Locate the cell with the specified text and output its (X, Y) center coordinate. 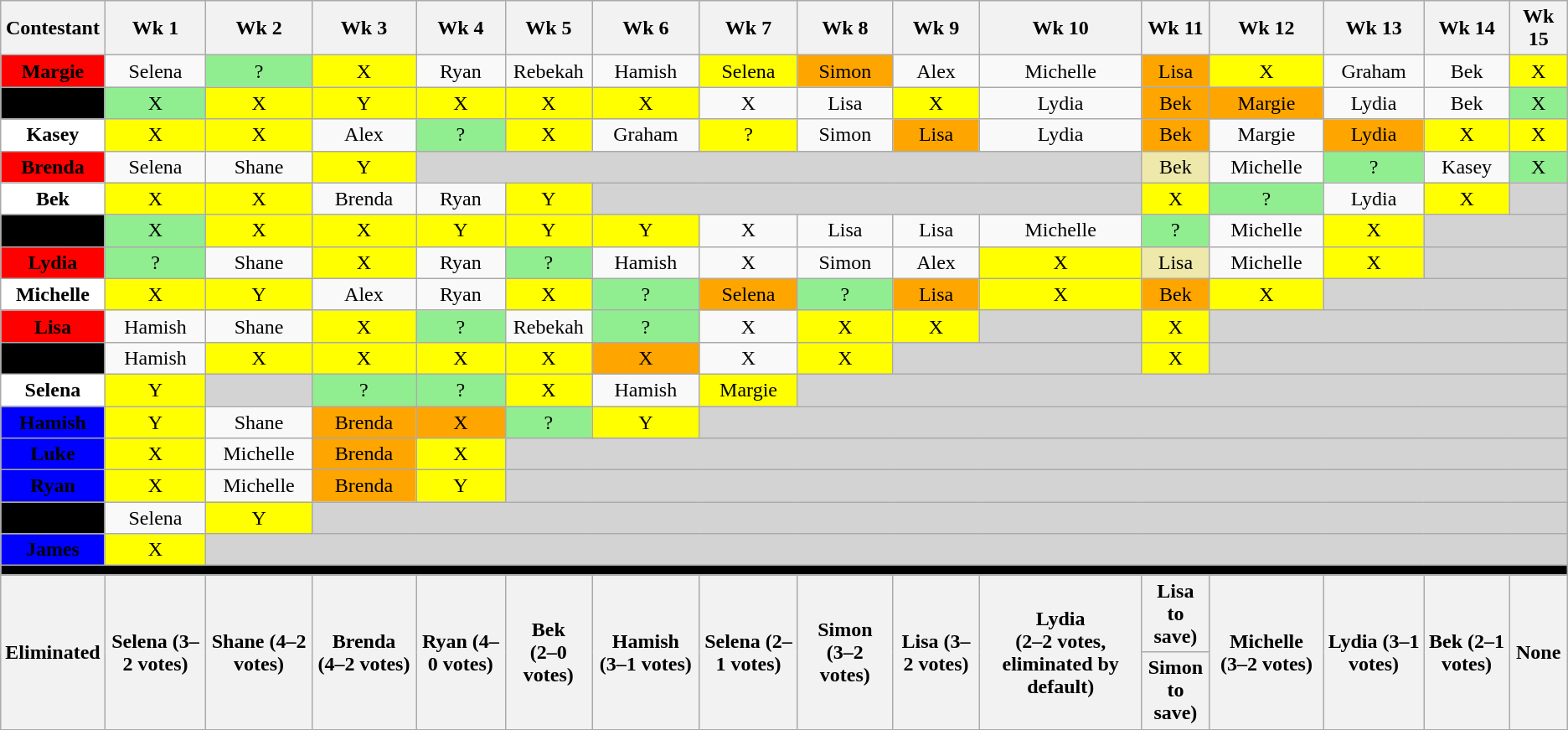
Bek (2–1 votes) (1467, 652)
Simon to save) (1176, 691)
Wk 11 (1176, 28)
Lisa to save) (1176, 614)
Wk 9 (936, 28)
Selena (2–1 votes) (749, 652)
Wk 8 (845, 28)
Wk 3 (364, 28)
Shane (4–2 votes) (260, 652)
None (1538, 652)
Lydia (3–1 votes) (1374, 652)
James (53, 550)
Michelle (3–2 votes) (1266, 652)
Wk 7 (749, 28)
Contestant (53, 28)
Wk 13 (1374, 28)
Luke (53, 454)
Lisa (3–2 votes) (936, 652)
Wk 1 (156, 28)
Wk 15 (1538, 28)
Lydia(2–2 votes, eliminated by default) (1060, 652)
Wk 10 (1060, 28)
Eliminated (53, 652)
Wk 6 (647, 28)
Bek(2–0 votes) (548, 652)
Brenda (4–2 votes) (364, 652)
Wk 14 (1467, 28)
Wk 5 (548, 28)
Wk 2 (260, 28)
Selena (3–2 votes) (156, 652)
Wk 4 (461, 28)
Hamish (3–1 votes) (647, 652)
Simon (3–2 votes) (845, 652)
Wk 12 (1266, 28)
Ryan (4–0 votes) (461, 652)
